Detect which cell encompasses the target text, then output its (x, y) center coordinate. 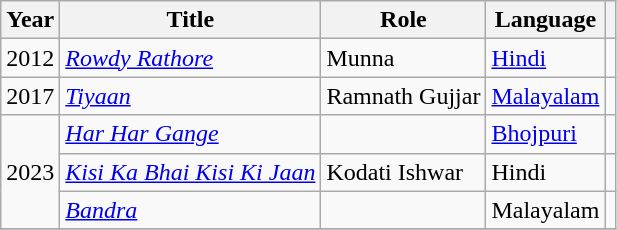
Language (546, 20)
Bhojpuri (546, 134)
Rowdy Rathore (190, 58)
Tiyaan (190, 96)
2012 (30, 58)
2023 (30, 172)
Title (190, 20)
Year (30, 20)
Kisi Ka Bhai Kisi Ki Jaan (190, 172)
Har Har Gange (190, 134)
Role (404, 20)
2017 (30, 96)
Kodati Ishwar (404, 172)
Ramnath Gujjar (404, 96)
Bandra (190, 210)
Munna (404, 58)
